Identify which cell holds the provided text, then report its [X, Y] central coordinate. 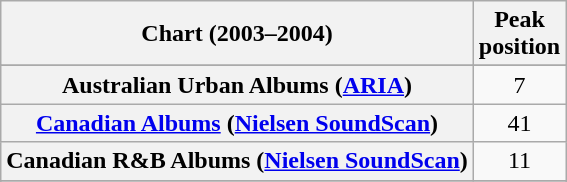
41 [519, 123]
7 [519, 85]
Canadian Albums (Nielsen SoundScan) [238, 123]
11 [519, 161]
Australian Urban Albums (ARIA) [238, 85]
Canadian R&B Albums (Nielsen SoundScan) [238, 161]
Peakposition [519, 34]
Chart (2003–2004) [238, 34]
